Scan for the cell matching the given text and deliver its (X, Y) coordinate at center. 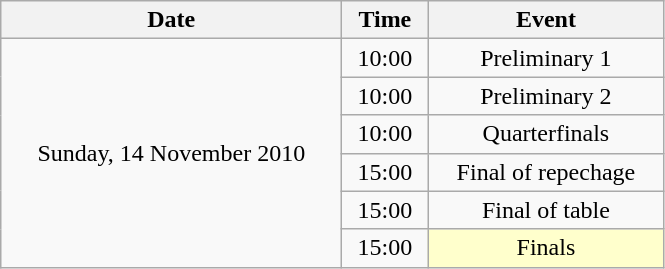
Preliminary 2 (546, 96)
Final of repechage (546, 172)
Date (172, 20)
Preliminary 1 (546, 58)
Time (385, 20)
Final of table (546, 210)
Sunday, 14 November 2010 (172, 153)
Event (546, 20)
Finals (546, 248)
Quarterfinals (546, 134)
